For the text-containing cell, return its midpoint in [x, y] coordinate format. 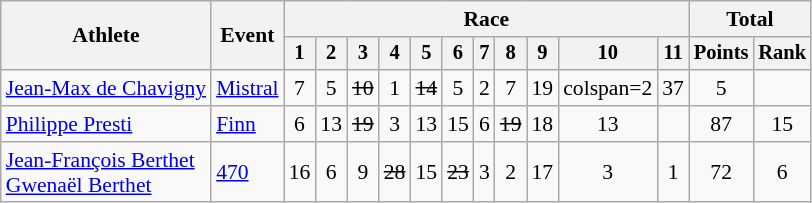
11 [673, 54]
72 [721, 172]
Athlete [106, 36]
16 [300, 172]
87 [721, 124]
Jean-François BerthetGwenaël Berthet [106, 172]
17 [542, 172]
Race [486, 19]
14 [426, 88]
Total [750, 19]
Rank [782, 54]
Points [721, 54]
Mistral [247, 88]
470 [247, 172]
18 [542, 124]
Philippe Presti [106, 124]
8 [511, 54]
colspan=2 [608, 88]
28 [395, 172]
4 [395, 54]
Finn [247, 124]
Jean-Max de Chavigny [106, 88]
23 [458, 172]
37 [673, 88]
Event [247, 36]
